Capture the cell that displays the provided text and extract its (x, y) central coordinate. 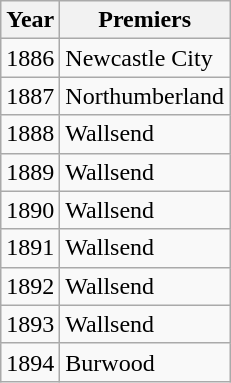
Newcastle City (145, 58)
Northumberland (145, 96)
1893 (30, 324)
1892 (30, 286)
1889 (30, 172)
1888 (30, 134)
Premiers (145, 20)
1891 (30, 248)
1894 (30, 362)
1890 (30, 210)
Burwood (145, 362)
1886 (30, 58)
Year (30, 20)
1887 (30, 96)
